Detect which cell encompasses the target text, then output its [x, y] center coordinate. 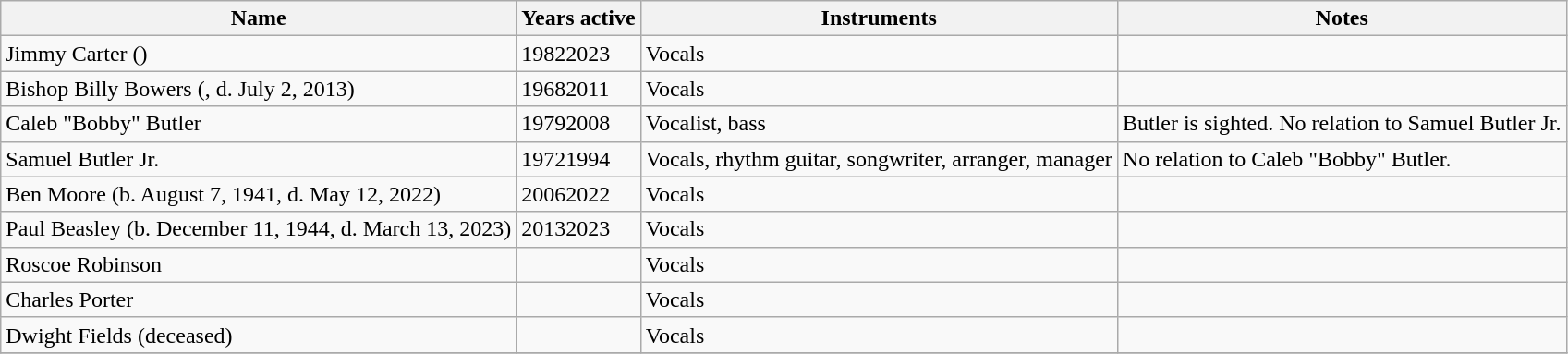
19682011 [578, 89]
Vocalist, bass [879, 124]
Dwight Fields (deceased) [259, 335]
19721994 [578, 159]
Bishop Billy Bowers (, d. July 2, 2013) [259, 89]
Butler is sighted. No relation to Samuel Butler Jr. [1342, 124]
Caleb "Bobby" Butler [259, 124]
20062022 [578, 194]
20132023 [578, 229]
Vocals, rhythm guitar, songwriter, arranger, manager [879, 159]
Years active [578, 18]
Ben Moore (b. August 7, 1941, d. May 12, 2022) [259, 194]
Jimmy Carter () [259, 54]
Notes [1342, 18]
Instruments [879, 18]
No relation to Caleb "Bobby" Butler. [1342, 159]
19822023 [578, 54]
Samuel Butler Jr. [259, 159]
Paul Beasley (b. December 11, 1944, d. March 13, 2023) [259, 229]
19792008 [578, 124]
Name [259, 18]
Charles Porter [259, 299]
Roscoe Robinson [259, 264]
